From the cell containing the given text, extract its center point as [x, y] coordinate. 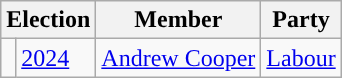
Andrew Cooper [178, 58]
Election [48, 20]
Party [301, 20]
2024 [56, 58]
Labour [301, 58]
Member [178, 20]
